Output the (X, Y) coordinate of the center of the cell containing the given text.  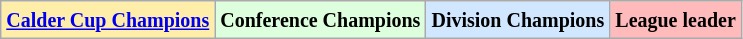
Calder Cup Champions (108, 20)
Division Champions (518, 20)
League leader (676, 20)
Conference Champions (320, 20)
